Find where the given text appears and provide that cell's center as (X, Y) coordinate. 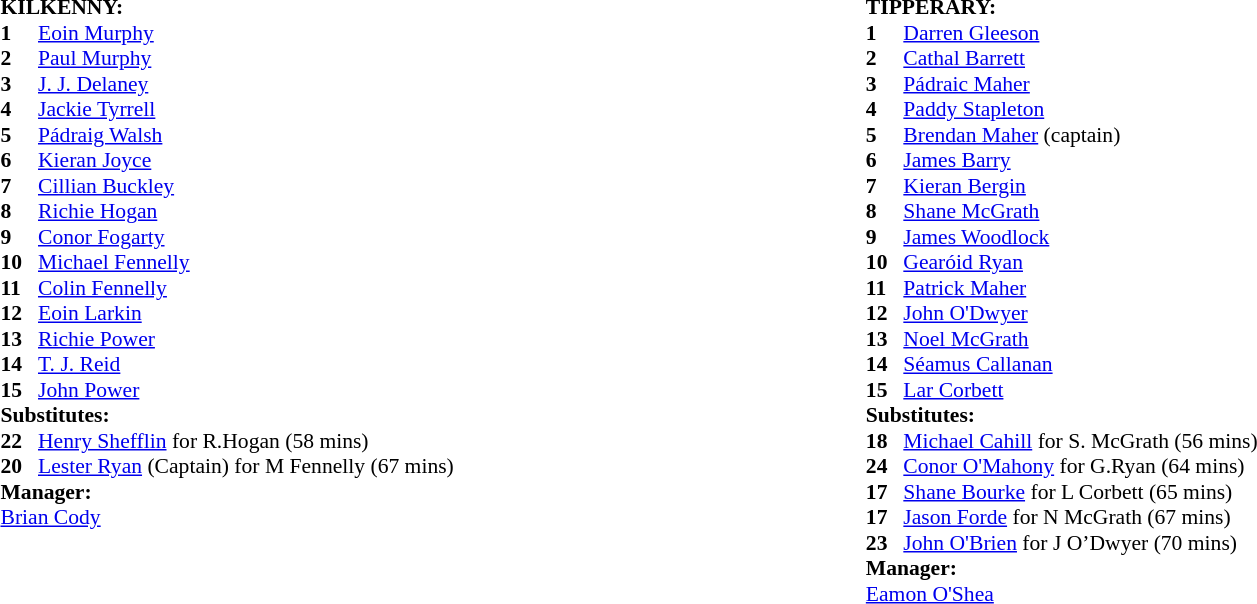
20 (19, 467)
Cillian Buckley (246, 186)
Paul Murphy (246, 59)
Jason Forde for N McGrath (67 mins) (1080, 517)
Kieran Bergin (1080, 186)
John O'Brien for J O’Dwyer (70 mins) (1080, 543)
Jackie Tyrrell (246, 109)
T. J. Reid (246, 365)
Kieran Joyce (246, 161)
Patrick Maher (1080, 288)
Pádraic Maher (1080, 84)
Brendan Maher (captain) (1080, 135)
Lester Ryan (Captain) for M Fennelly (67 mins) (246, 467)
J. J. Delaney (246, 84)
Henry Shefflin for R.Hogan (58 mins) (246, 441)
Cathal Barrett (1080, 59)
Richie Power (246, 339)
Shane McGrath (1080, 211)
Eoin Murphy (246, 33)
Noel McGrath (1080, 339)
Conor Fogarty (246, 237)
Paddy Stapleton (1080, 109)
Séamus Callanan (1080, 365)
John Power (246, 390)
Substitutes: (226, 415)
John O'Dwyer (1080, 313)
Richie Hogan (246, 211)
18 (885, 441)
Shane Bourke for L Corbett (65 mins) (1080, 492)
22 (19, 441)
Eoin Larkin (246, 313)
Brian Cody (226, 517)
Colin Fennelly (246, 288)
Gearóid Ryan (1080, 263)
Conor O'Mahony for G.Ryan (64 mins) (1080, 467)
James Woodlock (1080, 237)
Pádraig Walsh (246, 135)
Michael Cahill for S. McGrath (56 mins) (1080, 441)
Michael Fennelly (246, 263)
24 (885, 467)
Manager: (226, 492)
Lar Corbett (1080, 390)
23 (885, 543)
James Barry (1080, 161)
Darren Gleeson (1080, 33)
